Find where the given text appears and provide that cell's center as [x, y] coordinate. 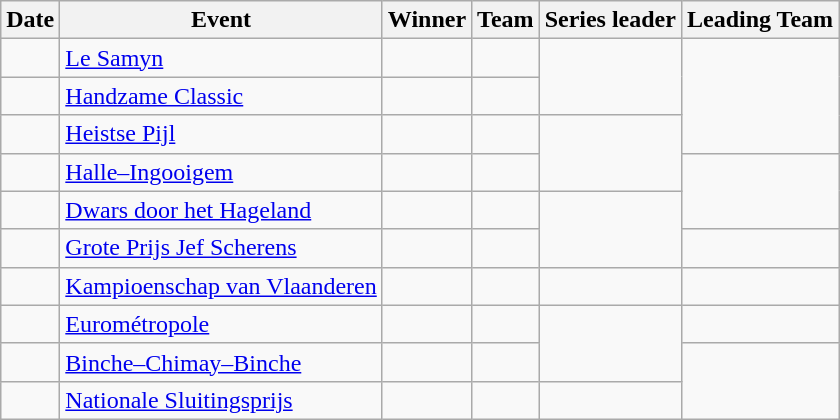
Halle–Ingooigem [221, 172]
Series leader [610, 20]
Handzame Classic [221, 96]
Eurométropole [221, 324]
Event [221, 20]
Dwars door het Hageland [221, 210]
Le Samyn [221, 58]
Nationale Sluitingsprijs [221, 400]
Binche–Chimay–Binche [221, 362]
Kampioenschap van Vlaanderen [221, 286]
Grote Prijs Jef Scherens [221, 248]
Winner [426, 20]
Heistse Pijl [221, 134]
Leading Team [760, 20]
Date [30, 20]
Team [506, 20]
